Pinpoint the cell where the given text exists, returning its [X, Y] midpoint coordinate. 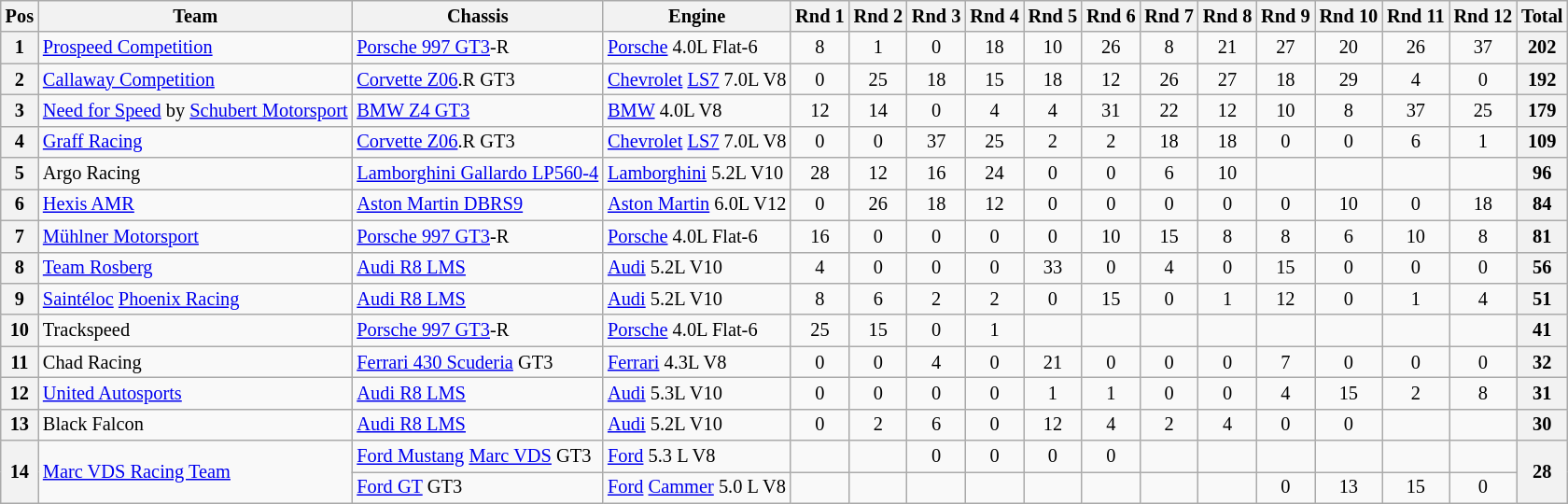
Rnd 7 [1169, 16]
Saintéloc Phoenix Racing [195, 299]
41 [1542, 330]
Chassis [478, 16]
Callaway Competition [195, 79]
22 [1169, 110]
96 [1542, 174]
Rnd 4 [994, 16]
Ferrari 4.3L V8 [696, 362]
United Autosports [195, 393]
Lamborghini 5.2L V10 [696, 174]
3 [20, 110]
Hexis AMR [195, 204]
Rnd 2 [878, 16]
Total [1542, 16]
Graff Racing [195, 142]
Rnd 6 [1111, 16]
Rnd 8 [1227, 16]
Rnd 3 [936, 16]
Engine [696, 16]
24 [994, 174]
Audi 5.3L V10 [696, 393]
Mühlner Motorsport [195, 236]
Lamborghini Gallardo LP560-4 [478, 174]
Prospeed Competition [195, 48]
Need for Speed by Schubert Motorsport [195, 110]
Rnd 9 [1285, 16]
11 [20, 362]
Rnd 10 [1350, 16]
Rnd 1 [819, 16]
Rnd 11 [1415, 16]
Aston Martin DBRS9 [478, 204]
56 [1542, 268]
81 [1542, 236]
5 [20, 174]
Ford GT GT3 [478, 487]
BMW 4.0L V8 [696, 110]
202 [1542, 48]
Team Rosberg [195, 268]
Trackspeed [195, 330]
29 [1350, 79]
9 [20, 299]
Aston Martin 6.0L V12 [696, 204]
Team [195, 16]
Ford Mustang Marc VDS GT3 [478, 456]
BMW Z4 GT3 [478, 110]
Argo Racing [195, 174]
109 [1542, 142]
Rnd 12 [1484, 16]
Ford Cammer 5.0 L V8 [696, 487]
20 [1350, 48]
Black Falcon [195, 425]
30 [1542, 425]
Marc VDS Racing Team [195, 472]
Ford 5.3 L V8 [696, 456]
179 [1542, 110]
Chad Racing [195, 362]
51 [1542, 299]
Ferrari 430 Scuderia GT3 [478, 362]
84 [1542, 204]
Pos [20, 16]
32 [1542, 362]
192 [1542, 79]
Rnd 5 [1053, 16]
33 [1053, 268]
